Provide the (x, y) coordinate of the cell's center where the given text is located.  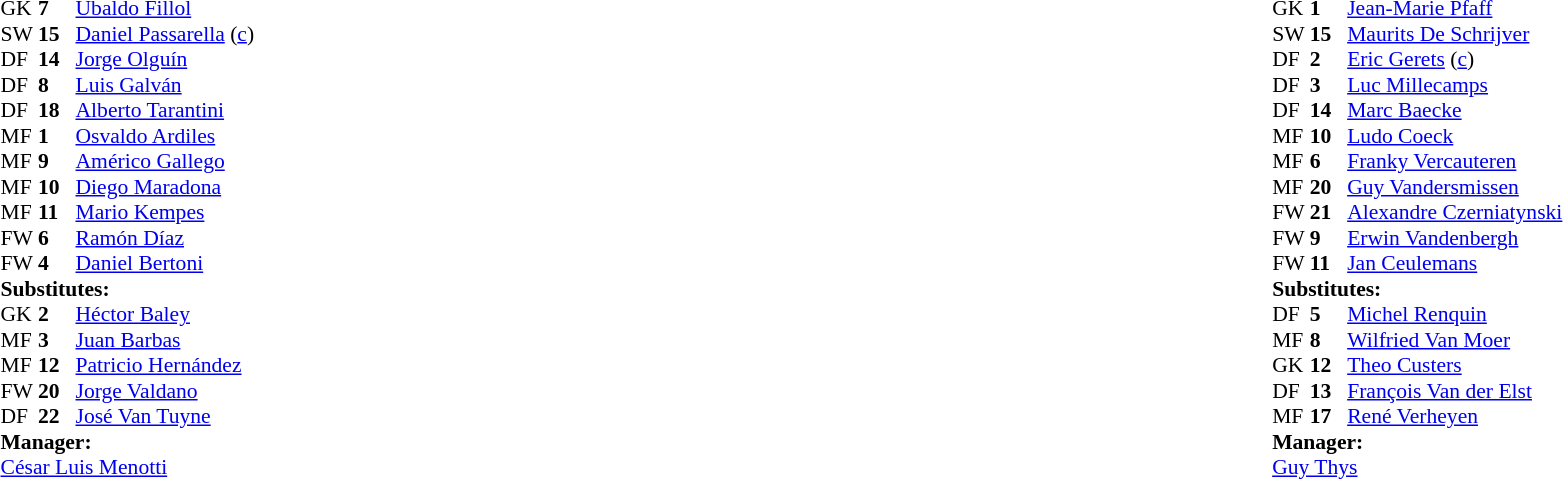
Alberto Tarantini (166, 111)
17 (1329, 417)
Franky Vercauteren (1454, 161)
21 (1329, 213)
Daniel Passarella (c) (166, 34)
4 (57, 263)
Erwin Vandenbergh (1454, 238)
22 (57, 417)
Alexandre Czerniatynski (1454, 213)
Américo Gallego (166, 161)
5 (1329, 315)
Héctor Baley (166, 315)
Diego Maradona (166, 187)
Jorge Valdano (166, 391)
Theo Custers (1454, 365)
Osvaldo Ardiles (166, 136)
François Van der Elst (1454, 391)
Juan Barbas (166, 340)
José Van Tuyne (166, 417)
Ludo Coeck (1454, 136)
13 (1329, 391)
18 (57, 111)
Eric Gerets (c) (1454, 59)
Patricio Hernández (166, 365)
René Verheyen (1454, 417)
1 (57, 136)
Luis Galván (166, 85)
Mario Kempes (166, 213)
Jorge Olguín (166, 59)
Daniel Bertoni (166, 263)
Guy Vandersmissen (1454, 187)
Ramón Díaz (166, 238)
Michel Renquin (1454, 315)
Marc Baecke (1454, 111)
Luc Millecamps (1454, 85)
Wilfried Van Moer (1454, 340)
Jan Ceulemans (1454, 263)
Maurits De Schrijver (1454, 34)
